Detect which cell encompasses the target text, then output its (X, Y) center coordinate. 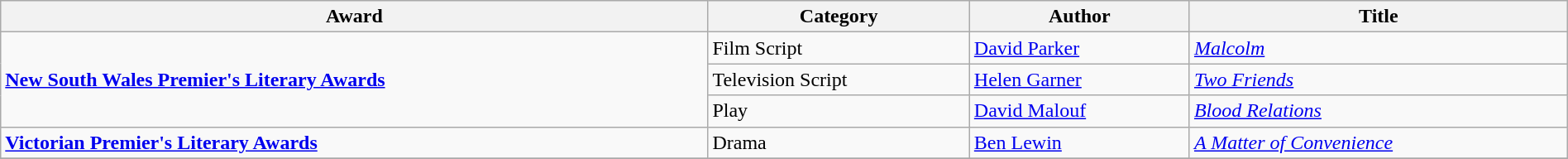
Television Script (839, 79)
David Malouf (1079, 111)
Author (1079, 17)
Category (839, 17)
Drama (839, 142)
Award (354, 17)
Helen Garner (1079, 79)
Two Friends (1378, 79)
New South Wales Premier's Literary Awards (354, 79)
Film Script (839, 48)
A Matter of Convenience (1378, 142)
Victorian Premier's Literary Awards (354, 142)
Play (839, 111)
Title (1378, 17)
Malcolm (1378, 48)
Ben Lewin (1079, 142)
Blood Relations (1378, 111)
David Parker (1079, 48)
